Return [X, Y] of the center of cell containing provided text 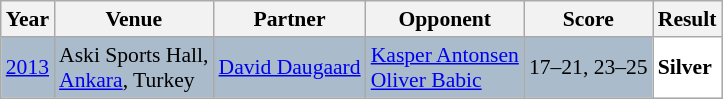
Venue [134, 19]
Partner [289, 19]
17–21, 23–25 [588, 68]
2013 [28, 68]
Kasper Antonsen Oliver Babic [445, 68]
David Daugaard [289, 68]
Score [588, 19]
Year [28, 19]
Opponent [445, 19]
Aski Sports Hall,Ankara, Turkey [134, 68]
Silver [688, 68]
Result [688, 19]
